Find where the given text appears and provide that cell's center as (x, y) coordinate. 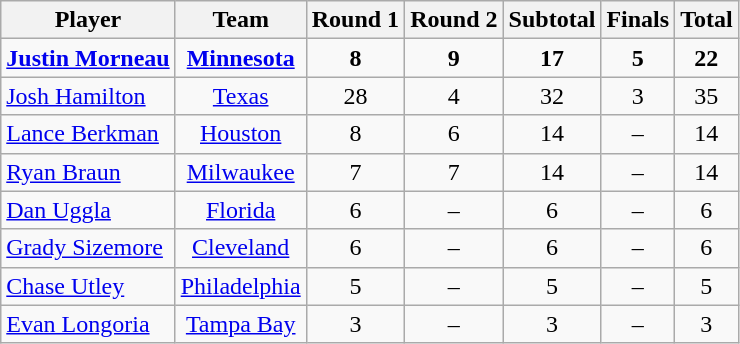
Finals (638, 20)
Ryan Braun (88, 172)
17 (552, 58)
Dan Uggla (88, 210)
9 (454, 58)
28 (355, 96)
Total (707, 20)
Chase Utley (88, 286)
Florida (240, 210)
Houston (240, 134)
Subtotal (552, 20)
Philadelphia (240, 286)
22 (707, 58)
4 (454, 96)
Player (88, 20)
32 (552, 96)
Round 1 (355, 20)
Milwaukee (240, 172)
Round 2 (454, 20)
35 (707, 96)
Team (240, 20)
Evan Longoria (88, 324)
Josh Hamilton (88, 96)
Texas (240, 96)
Lance Berkman (88, 134)
Grady Sizemore (88, 248)
Tampa Bay (240, 324)
Justin Morneau (88, 58)
Cleveland (240, 248)
Minnesota (240, 58)
